Find where the given text appears and provide that cell's center as [X, Y] coordinate. 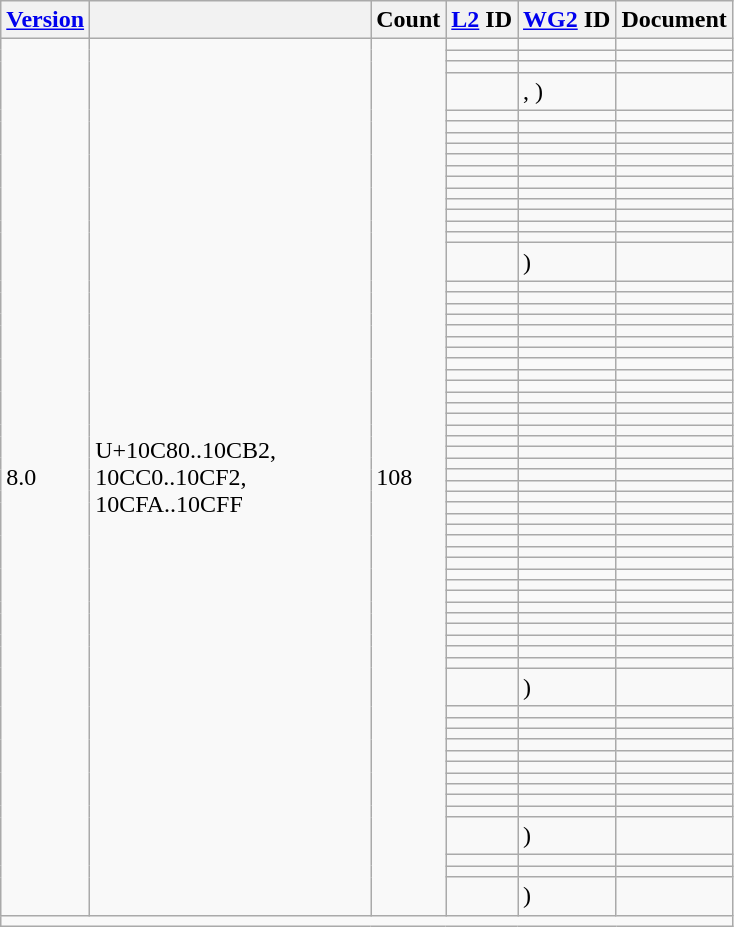
, ) [567, 91]
L2 ID [482, 20]
Version [46, 20]
WG2 ID [567, 20]
108 [408, 477]
8.0 [46, 477]
Document [674, 20]
U+10C80..10CB2, 10CC0..10CF2, 10CFA..10CFF [230, 477]
Count [408, 20]
